Detect which cell encompasses the target text, then output its (x, y) center coordinate. 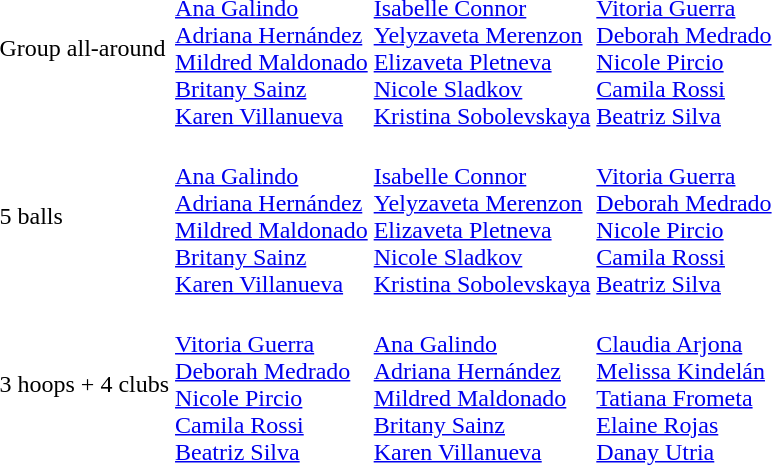
Isabelle ConnorYelyzaveta MerenzonElizaveta PletnevaNicole SladkovKristina Sobolevskaya (482, 216)
Ana GalindoAdriana HernándezMildred MaldonadoBritany SainzKaren Villanueva (272, 216)
